Determine the (X, Y) coordinate at the center of the cell enclosing the given text.  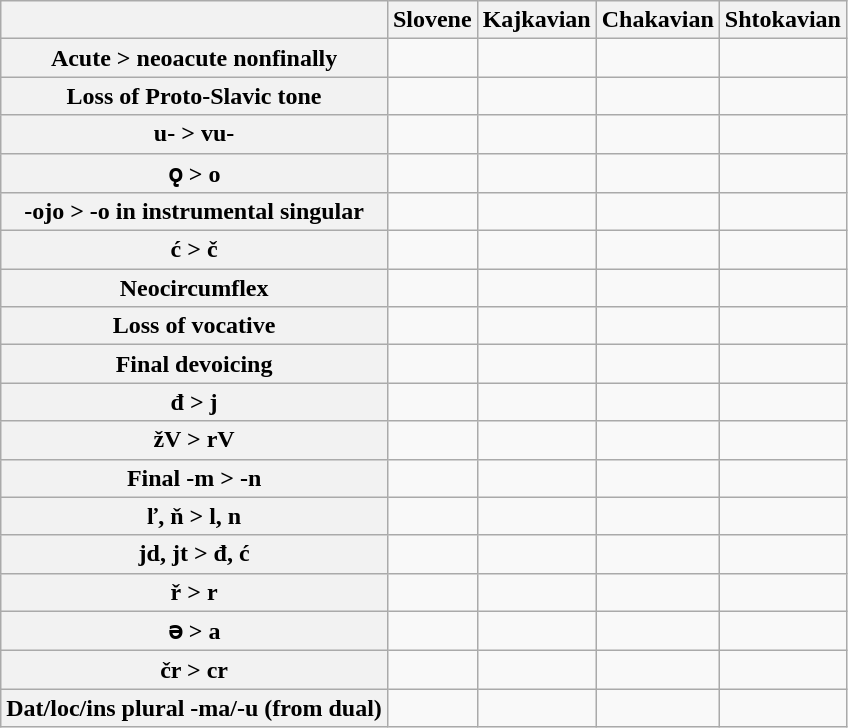
Final -m > -n (194, 478)
ə > a (194, 631)
jd, jt > đ, ć (194, 554)
u- > vu- (194, 134)
Loss of vocative (194, 326)
Slovene (432, 20)
ǫ > o (194, 173)
Kajkavian (536, 20)
Acute > neoacute nonfinally (194, 58)
Neocircumflex (194, 288)
Shtokavian (782, 20)
đ > j (194, 402)
ć > č (194, 250)
čr > cr (194, 670)
Loss of Proto-Slavic tone (194, 96)
ř > r (194, 592)
žV > rV (194, 440)
ľ, ň > l, n (194, 516)
-ojo > -o in instrumental singular (194, 212)
Final devoicing (194, 364)
Dat/loc/ins plural -ma/-u (from dual) (194, 708)
Chakavian (658, 20)
